Pinpoint the cell where the given text exists, returning its [x, y] midpoint coordinate. 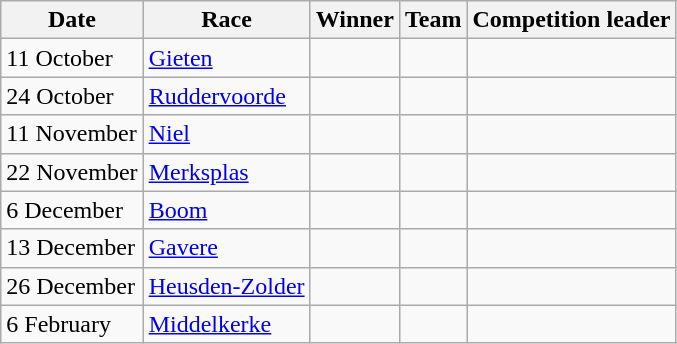
Team [433, 20]
Merksplas [226, 172]
6 December [72, 210]
Race [226, 20]
11 November [72, 134]
Heusden-Zolder [226, 286]
Winner [354, 20]
Ruddervoorde [226, 96]
Date [72, 20]
Gavere [226, 248]
Niel [226, 134]
13 December [72, 248]
22 November [72, 172]
Gieten [226, 58]
11 October [72, 58]
Boom [226, 210]
6 February [72, 324]
Middelkerke [226, 324]
26 December [72, 286]
Competition leader [572, 20]
24 October [72, 96]
